Extract the (x, y) coordinate from the center of the cell holding the provided text.  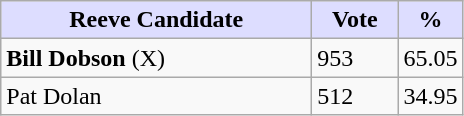
Reeve Candidate (156, 20)
Bill Dobson (X) (156, 58)
65.05 (430, 58)
Pat Dolan (156, 96)
% (430, 20)
953 (355, 58)
Vote (355, 20)
512 (355, 96)
34.95 (430, 96)
